From the cell containing the given text, extract its center point as (X, Y) coordinate. 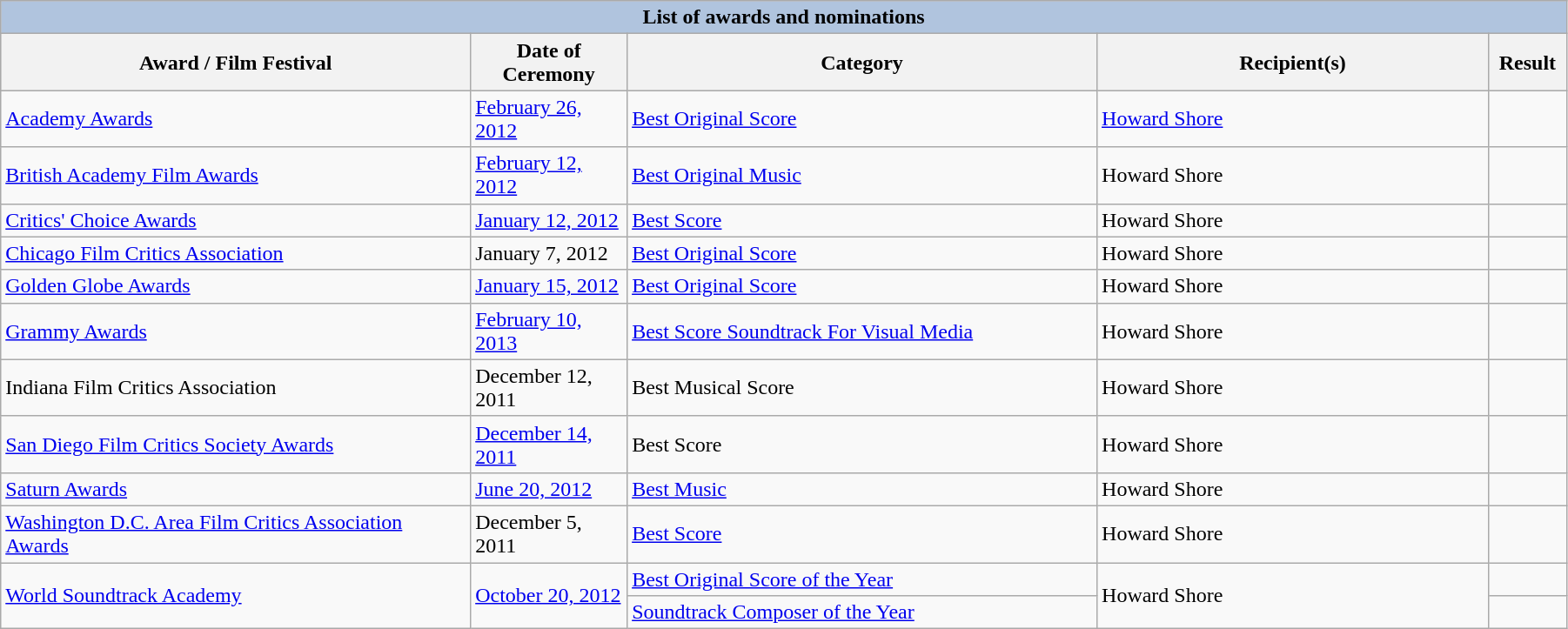
January 7, 2012 (549, 253)
February 10, 2013 (549, 331)
Washington D.C. Area Film Critics Association Awards (236, 534)
Chicago Film Critics Association (236, 253)
Saturn Awards (236, 489)
List of awards and nominations (784, 17)
Indiana Film Critics Association (236, 388)
December 5, 2011 (549, 534)
Best Musical Score (862, 388)
San Diego Film Critics Society Awards (236, 444)
Date of Ceremony (549, 63)
British Academy Film Awards (236, 176)
Soundtrack Composer of the Year (862, 612)
Best Original Music (862, 176)
World Soundtrack Academy (236, 595)
February 26, 2012 (549, 118)
Golden Globe Awards (236, 286)
December 14, 2011 (549, 444)
Critics' Choice Awards (236, 220)
Academy Awards (236, 118)
Best Music (862, 489)
Best Score Soundtrack For Visual Media (862, 331)
Best Original Score of the Year (862, 579)
January 15, 2012 (549, 286)
Award / Film Festival (236, 63)
Category (862, 63)
June 20, 2012 (549, 489)
February 12, 2012 (549, 176)
Grammy Awards (236, 331)
Result (1527, 63)
Recipient(s) (1293, 63)
October 20, 2012 (549, 595)
January 12, 2012 (549, 220)
December 12, 2011 (549, 388)
